Return [X, Y] of the center of cell containing provided text 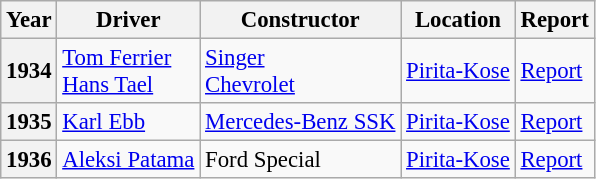
1936 [29, 160]
Aleksi Patama [128, 160]
1934 [29, 72]
Karl Ebb [128, 122]
Year [29, 20]
Ford Special [300, 160]
Driver [128, 20]
1935 [29, 122]
Mercedes-Benz SSK [300, 122]
Constructor [300, 20]
Singer Chevrolet [300, 72]
Tom Ferrier Hans Tael [128, 72]
Location [458, 20]
